Find where the given text appears and provide that cell's center as (x, y) coordinate. 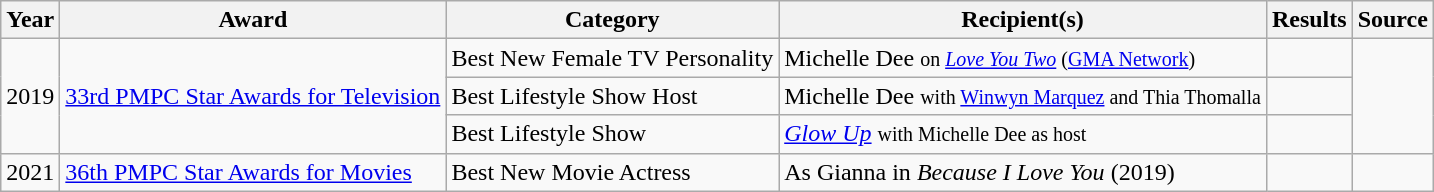
36th PMPC Star Awards for Movies (253, 172)
Results (1309, 20)
Michelle Dee on Love You Two (GMA Network) (1023, 58)
Glow Up with Michelle Dee as host (1023, 134)
Year (30, 20)
Source (1392, 20)
Best New Movie Actress (612, 172)
2021 (30, 172)
2019 (30, 96)
Award (253, 20)
Category (612, 20)
Best Lifestyle Show Host (612, 96)
Best Lifestyle Show (612, 134)
Recipient(s) (1023, 20)
As Gianna in Because I Love You (2019) (1023, 172)
Michelle Dee with Winwyn Marquez and Thia Thomalla (1023, 96)
Best New Female TV Personality (612, 58)
33rd PMPC Star Awards for Television (253, 96)
